Detect which cell encompasses the target text, then output its [X, Y] center coordinate. 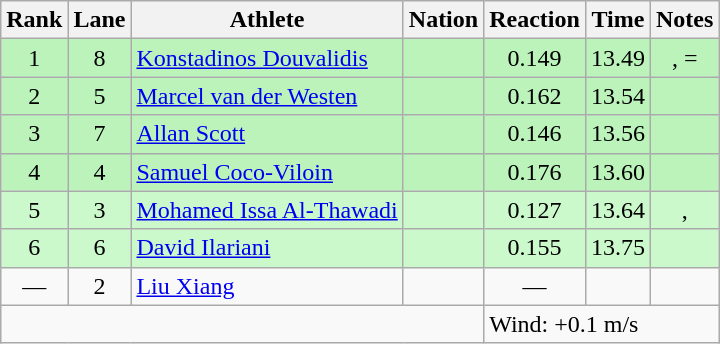
Konstadinos Douvalidis [267, 58]
0.127 [535, 210]
0.149 [535, 58]
David Ilariani [267, 248]
Lane [100, 20]
13.56 [618, 134]
13.64 [618, 210]
Time [618, 20]
Athlete [267, 20]
Marcel van der Westen [267, 96]
Nation [443, 20]
Liu Xiang [267, 286]
0.155 [535, 248]
Notes [684, 20]
Allan Scott [267, 134]
, = [684, 58]
Reaction [535, 20]
8 [100, 58]
Mohamed Issa Al-Thawadi [267, 210]
Samuel Coco-Viloin [267, 172]
0.176 [535, 172]
7 [100, 134]
13.75 [618, 248]
, [684, 210]
13.60 [618, 172]
13.49 [618, 58]
Wind: +0.1 m/s [602, 324]
1 [34, 58]
0.146 [535, 134]
13.54 [618, 96]
0.162 [535, 96]
Rank [34, 20]
